Extract the (x, y) coordinate from the center of the cell holding the provided text.  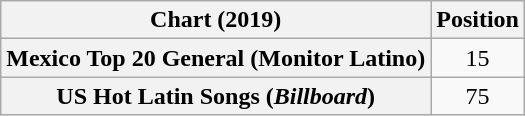
Position (478, 20)
75 (478, 96)
Chart (2019) (216, 20)
US Hot Latin Songs (Billboard) (216, 96)
15 (478, 58)
Mexico Top 20 General (Monitor Latino) (216, 58)
